From the cell containing the given text, extract its center point as [x, y] coordinate. 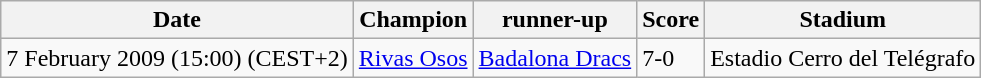
Champion [413, 20]
Badalona Dracs [555, 58]
Stadium [843, 20]
Estadio Cerro del Telégrafo [843, 58]
Score [671, 20]
7 February 2009 (15:00) (CEST+2) [178, 58]
Date [178, 20]
7-0 [671, 58]
Rivas Osos [413, 58]
runner-up [555, 20]
